Capture the cell that displays the provided text and extract its [X, Y] central coordinate. 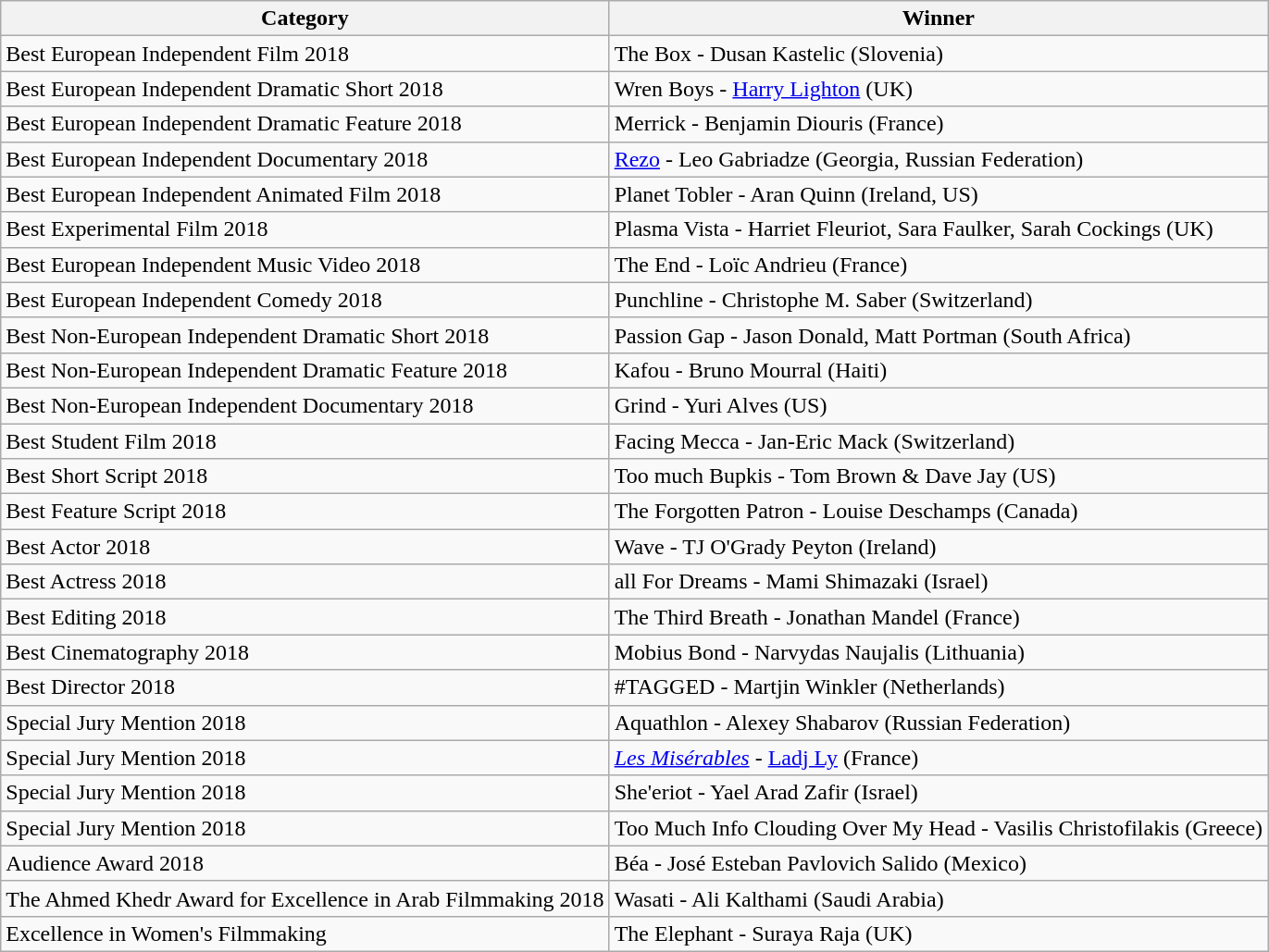
Wren Boys - Harry Lighton (UK) [939, 89]
Best European Independent Dramatic Feature 2018 [305, 124]
Kafou - Bruno Mourral (Haiti) [939, 370]
Planet Tobler - Aran Quinn (Ireland, US) [939, 194]
Best Actress 2018 [305, 582]
The End - Loïc Andrieu (France) [939, 265]
Best European Independent Comedy 2018 [305, 300]
Audience Award 2018 [305, 863]
Passion Gap - Jason Donald, Matt Portman (South Africa) [939, 335]
Wave - TJ O'Grady Peyton (Ireland) [939, 547]
Best European Independent Music Video 2018 [305, 265]
Béa - José Esteban Pavlovich Salido (Mexico) [939, 863]
Rezo - Leo Gabriadze (Georgia, Russian Federation) [939, 159]
Best Director 2018 [305, 687]
Best Non-European Independent Documentary 2018 [305, 405]
Les Misérables - Ladj Ly (France) [939, 758]
Winner [939, 19]
#TAGGED - Martjin Winkler (Netherlands) [939, 687]
Mobius Bond - Narvydas Naujalis (Lithuania) [939, 652]
The Ahmed Khedr Award for Excellence in Arab Filmmaking 2018 [305, 898]
Too Much Info Clouding Over My Head - Vasilis Christofilakis (Greece) [939, 828]
The Box - Dusan Kastelic (Slovenia) [939, 54]
Plasma Vista - Harriet Fleuriot, Sara Faulker, Sarah Cockings (UK) [939, 229]
She'eriot - Yael Arad Zafir (Israel) [939, 793]
Aquathlon - Alexey Shabarov (Russian Federation) [939, 723]
The Third Breath - Jonathan Mandel (France) [939, 617]
Best European Independent Animated Film 2018 [305, 194]
Facing Mecca - Jan-Eric Mack (Switzerland) [939, 441]
Merrick - Benjamin Diouris (France) [939, 124]
The Forgotten Patron - Louise Deschamps (Canada) [939, 512]
Best Editing 2018 [305, 617]
Best Experimental Film 2018 [305, 229]
Best Actor 2018 [305, 547]
Best European Independent Documentary 2018 [305, 159]
Excellence in Women's Filmmaking [305, 933]
Punchline - Christophe M. Saber (Switzerland) [939, 300]
Too much Bupkis - Tom Brown & Dave Jay (US) [939, 476]
Best Non-European Independent Dramatic Feature 2018 [305, 370]
Best European Independent Film 2018 [305, 54]
all For Dreams - Mami Shimazaki (Israel) [939, 582]
Best Cinematography 2018 [305, 652]
Best Student Film 2018 [305, 441]
Best European Independent Dramatic Short 2018 [305, 89]
Best Non-European Independent Dramatic Short 2018 [305, 335]
Grind - Yuri Alves (US) [939, 405]
The Elephant - Suraya Raja (UK) [939, 933]
Best Short Script 2018 [305, 476]
Wasati - Ali Kalthami (Saudi Arabia) [939, 898]
Best Feature Script 2018 [305, 512]
Category [305, 19]
